For the text-containing cell, return its midpoint in [x, y] coordinate format. 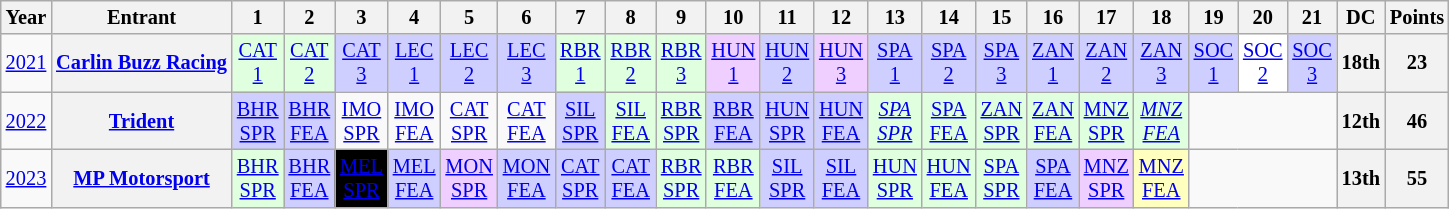
IMOFEA [414, 121]
2 [310, 17]
7 [580, 17]
MONSPR [470, 178]
55 [1417, 178]
10 [733, 17]
LEC1 [414, 63]
46 [1417, 121]
2021 [26, 63]
HUN2 [787, 63]
ZANFEA [1053, 121]
21 [1312, 17]
1 [258, 17]
LEC2 [470, 63]
15 [1002, 17]
3 [362, 17]
LEC3 [526, 63]
ZAN1 [1053, 63]
SOC2 [1262, 63]
20 [1262, 17]
8 [630, 17]
ZAN2 [1106, 63]
17 [1106, 17]
MELFEA [414, 178]
DC [1361, 17]
HUN1 [733, 63]
2022 [26, 121]
18th [1361, 63]
HUN3 [841, 63]
19 [1214, 17]
Carlin Buzz Racing [142, 63]
Trident [142, 121]
13 [895, 17]
MP Motorsport [142, 178]
SPA1 [895, 63]
Entrant [142, 17]
23 [1417, 63]
9 [681, 17]
12 [841, 17]
SOC3 [1312, 63]
2023 [26, 178]
RBR2 [630, 63]
SPA3 [1002, 63]
13th [1361, 178]
Year [26, 17]
5 [470, 17]
Points [1417, 17]
ZAN3 [1162, 63]
RBR3 [681, 63]
16 [1053, 17]
RBR1 [580, 63]
CAT2 [310, 63]
14 [949, 17]
18 [1162, 17]
MELSPR [362, 178]
SOC1 [1214, 63]
6 [526, 17]
4 [414, 17]
ZANSPR [1002, 121]
CAT1 [258, 63]
IMOSPR [362, 121]
CAT3 [362, 63]
SPA2 [949, 63]
MONFEA [526, 178]
11 [787, 17]
12th [1361, 121]
